Capture the cell that displays the provided text and extract its (X, Y) central coordinate. 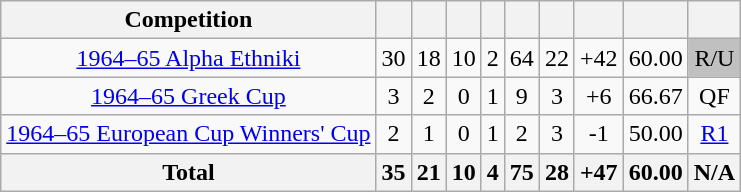
QF (714, 96)
18 (428, 58)
+6 (598, 96)
R1 (714, 134)
9 (522, 96)
30 (394, 58)
50.00 (656, 134)
64 (522, 58)
+42 (598, 58)
N/A (714, 172)
35 (394, 172)
Competition (188, 20)
22 (556, 58)
+47 (598, 172)
66.67 (656, 96)
28 (556, 172)
21 (428, 172)
-1 (598, 134)
1964–65 Alpha Ethniki (188, 58)
1964–65 European Cup Winners' Cup (188, 134)
1964–65 Greek Cup (188, 96)
Total (188, 172)
4 (492, 172)
R/U (714, 58)
75 (522, 172)
